Capture the cell that displays the provided text and extract its (X, Y) central coordinate. 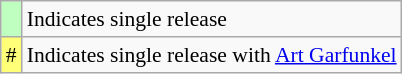
Indicates single release with Art Garfunkel (212, 55)
Indicates single release (212, 19)
# (12, 55)
